Detect which cell encompasses the target text, then output its [x, y] center coordinate. 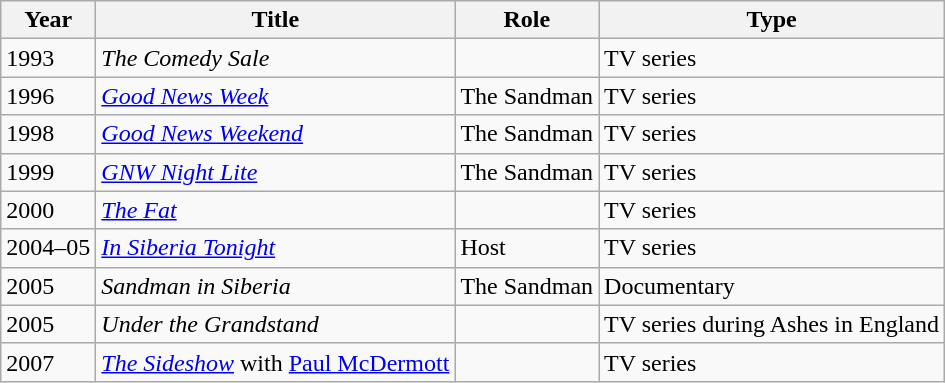
Year [48, 20]
Type [772, 20]
The Fat [276, 210]
1996 [48, 96]
Sandman in Siberia [276, 286]
In Siberia Tonight [276, 248]
The Comedy Sale [276, 58]
Role [527, 20]
1993 [48, 58]
1998 [48, 134]
2007 [48, 362]
Documentary [772, 286]
Host [527, 248]
Good News Weekend [276, 134]
Good News Week [276, 96]
Title [276, 20]
The Sideshow with Paul McDermott [276, 362]
Under the Grandstand [276, 324]
GNW Night Lite [276, 172]
2000 [48, 210]
2004–05 [48, 248]
TV series during Ashes in England [772, 324]
1999 [48, 172]
